Extract the (x, y) coordinate from the center of the cell holding the provided text.  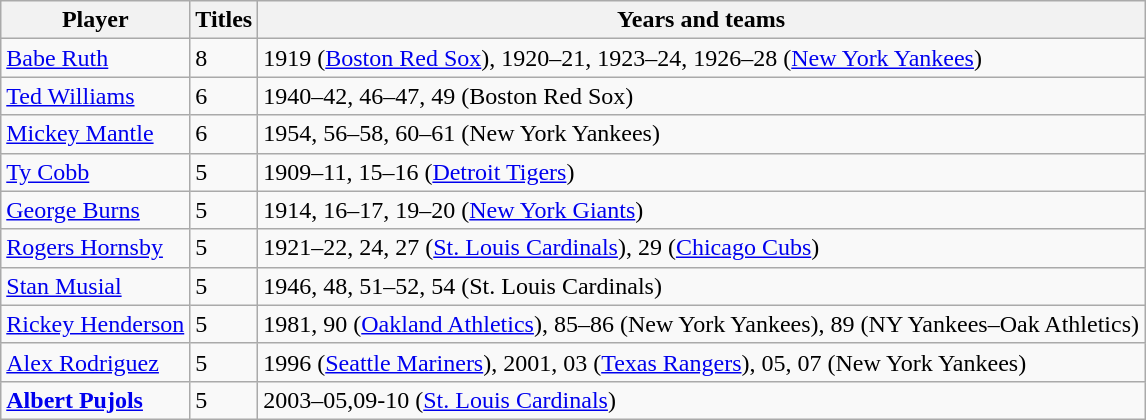
1909–11, 15–16 (Detroit Tigers) (702, 172)
8 (224, 58)
Player (96, 20)
1981, 90 (Oakland Athletics), 85–86 (New York Yankees), 89 (NY Yankees–Oak Athletics) (702, 324)
Ty Cobb (96, 172)
1940–42, 46–47, 49 (Boston Red Sox) (702, 96)
1996 (Seattle Mariners), 2001, 03 (Texas Rangers), 05, 07 (New York Yankees) (702, 362)
Rogers Hornsby (96, 248)
Alex Rodriguez (96, 362)
1919 (Boston Red Sox), 1920–21, 1923–24, 1926–28 (New York Yankees) (702, 58)
Stan Musial (96, 286)
Mickey Mantle (96, 134)
Years and teams (702, 20)
Ted Williams (96, 96)
Rickey Henderson (96, 324)
2003–05,09-10 (St. Louis Cardinals) (702, 400)
George Burns (96, 210)
1914, 16–17, 19–20 (New York Giants) (702, 210)
1946, 48, 51–52, 54 (St. Louis Cardinals) (702, 286)
Babe Ruth (96, 58)
Titles (224, 20)
Albert Pujols (96, 400)
1954, 56–58, 60–61 (New York Yankees) (702, 134)
1921–22, 24, 27 (St. Louis Cardinals), 29 (Chicago Cubs) (702, 248)
